Identify which cell holds the provided text, then report its [X, Y] central coordinate. 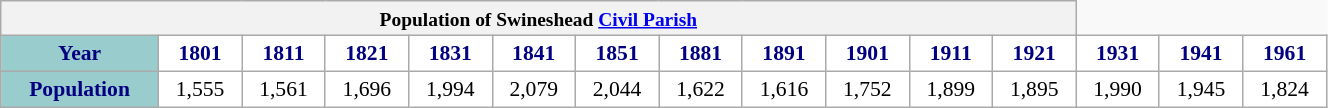
1,994 [450, 90]
Year [80, 54]
1,752 [868, 90]
1901 [868, 54]
1941 [1200, 54]
1931 [1118, 54]
1851 [616, 54]
1841 [534, 54]
Population [80, 90]
1881 [700, 54]
1,616 [784, 90]
Population of Swineshead Civil Parish [538, 18]
1,945 [1200, 90]
1,561 [284, 90]
2,079 [534, 90]
1921 [1034, 54]
1,555 [200, 90]
1,622 [700, 90]
1811 [284, 54]
1,899 [950, 90]
1,990 [1118, 90]
1,895 [1034, 90]
1961 [1285, 54]
1831 [450, 54]
1821 [366, 54]
1801 [200, 54]
1911 [950, 54]
1,824 [1285, 90]
1891 [784, 54]
2,044 [616, 90]
1,696 [366, 90]
